Find where the given text appears and provide that cell's center as (X, Y) coordinate. 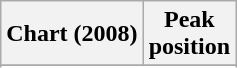
Chart (2008) (72, 34)
Peakposition (189, 34)
